Pinpoint the cell where the given text exists, returning its [x, y] midpoint coordinate. 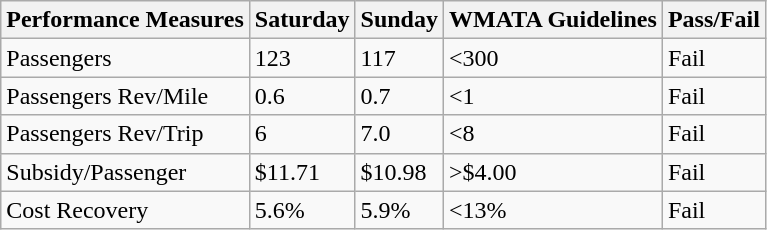
0.6 [302, 96]
Passengers [126, 58]
Passengers Rev/Trip [126, 134]
5.9% [399, 210]
0.7 [399, 96]
117 [399, 58]
>$4.00 [552, 172]
Performance Measures [126, 20]
5.6% [302, 210]
<300 [552, 58]
6 [302, 134]
7.0 [399, 134]
Passengers Rev/Mile [126, 96]
<8 [552, 134]
Subsidy/Passenger [126, 172]
Saturday [302, 20]
$10.98 [399, 172]
<1 [552, 96]
Sunday [399, 20]
Pass/Fail [714, 20]
$11.71 [302, 172]
<13% [552, 210]
WMATA Guidelines [552, 20]
123 [302, 58]
Cost Recovery [126, 210]
